Determine the (X, Y) coordinate at the center of the cell enclosing the given text.  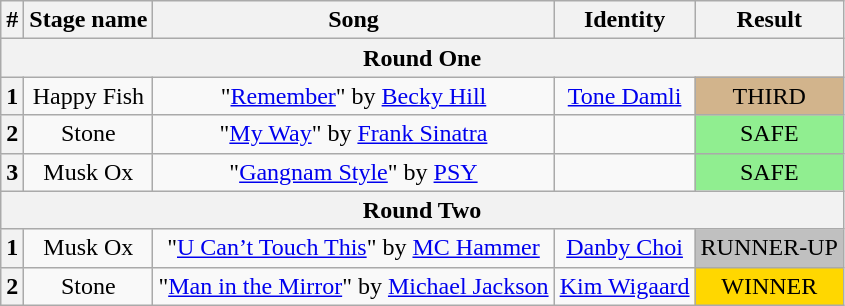
Round One (422, 58)
Identity (624, 20)
"Remember" by Becky Hill (354, 96)
RUNNER-UP (769, 248)
Kim Wigaard (624, 286)
Stage name (88, 20)
"My Way" by Frank Sinatra (354, 134)
Danby Choi (624, 248)
"Man in the Mirror" by Michael Jackson (354, 286)
Happy Fish (88, 96)
Result (769, 20)
WINNER (769, 286)
"Gangnam Style" by PSY (354, 172)
Song (354, 20)
"U Can’t Touch This" by MC Hammer (354, 248)
3 (12, 172)
Tone Damli (624, 96)
Round Two (422, 210)
THIRD (769, 96)
# (12, 20)
